Capture the cell that displays the provided text and extract its (X, Y) central coordinate. 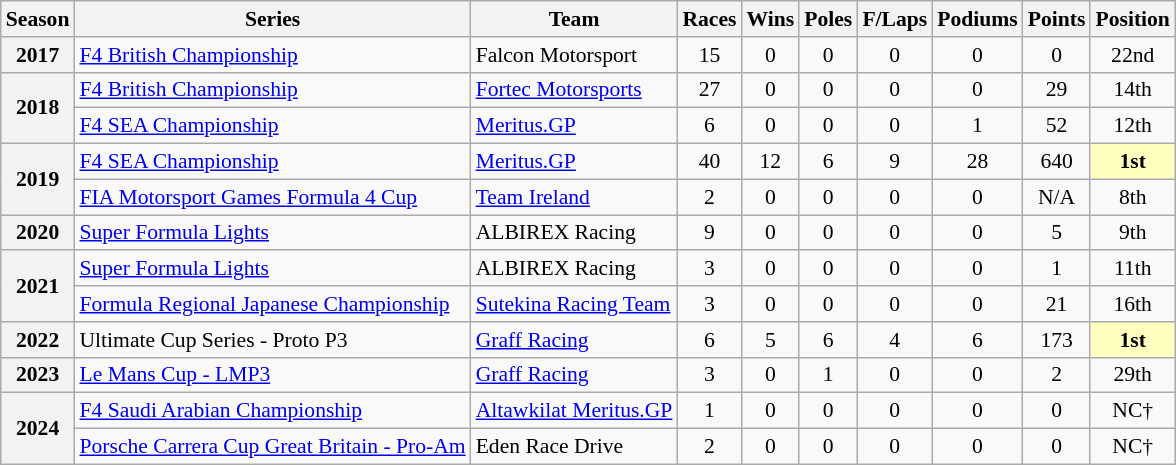
22nd (1132, 55)
27 (709, 90)
2021 (38, 286)
9th (1132, 233)
Podiums (978, 19)
15 (709, 55)
8th (1132, 197)
2018 (38, 108)
Wins (770, 19)
Team Ireland (574, 197)
640 (1057, 162)
Series (272, 19)
21 (1057, 304)
Races (709, 19)
173 (1057, 340)
Le Mans Cup - LMP3 (272, 375)
2019 (38, 180)
12 (770, 162)
16th (1132, 304)
29th (1132, 375)
N/A (1057, 197)
Sutekina Racing Team (574, 304)
Falcon Motorsport (574, 55)
Season (38, 19)
Eden Race Drive (574, 447)
Altawkilat Meritus.GP (574, 411)
Points (1057, 19)
2024 (38, 428)
40 (709, 162)
F4 Saudi Arabian Championship (272, 411)
Ultimate Cup Series - Proto P3 (272, 340)
FIA Motorsport Games Formula 4 Cup (272, 197)
Formula Regional Japanese Championship (272, 304)
14th (1132, 90)
Team (574, 19)
Poles (828, 19)
4 (894, 340)
F/Laps (894, 19)
11th (1132, 269)
2020 (38, 233)
29 (1057, 90)
52 (1057, 126)
Position (1132, 19)
2017 (38, 55)
28 (978, 162)
12th (1132, 126)
Porsche Carrera Cup Great Britain - Pro-Am (272, 447)
2023 (38, 375)
Fortec Motorsports (574, 90)
2022 (38, 340)
